Output the (X, Y) coordinate of the center of the cell containing the given text.  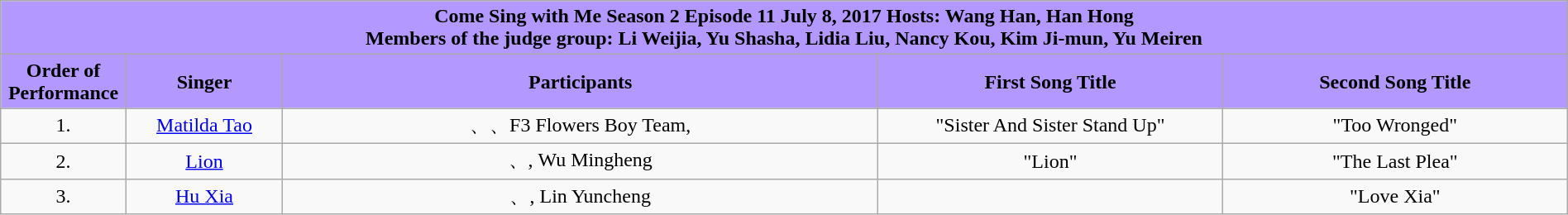
Order of Performance (64, 81)
"Lion" (1050, 160)
Lion (203, 160)
"Love Xia" (1394, 197)
3. (64, 197)
、, Lin Yuncheng (581, 197)
Matilda Tao (203, 126)
、, Wu Mingheng (581, 160)
、、F3 Flowers Boy Team, (581, 126)
Participants (581, 81)
Hu Xia (203, 197)
First Song Title (1050, 81)
"Too Wronged" (1394, 126)
1. (64, 126)
"The Last Plea" (1394, 160)
"Sister And Sister Stand Up" (1050, 126)
Second Song Title (1394, 81)
Singer (203, 81)
2. (64, 160)
